From the cell containing the given text, extract its center point as (X, Y) coordinate. 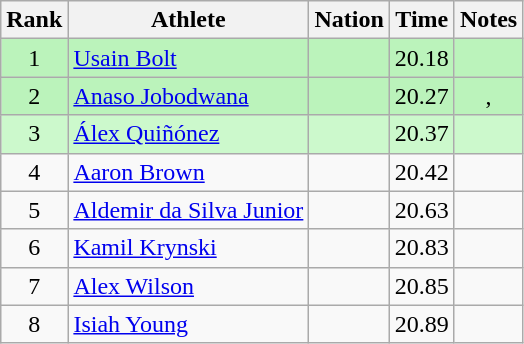
Athlete (188, 20)
Isiah Young (188, 324)
20.85 (422, 286)
1 (34, 58)
Nation (349, 20)
8 (34, 324)
, (488, 96)
20.83 (422, 248)
Alex Wilson (188, 286)
4 (34, 172)
6 (34, 248)
Álex Quiñónez (188, 134)
2 (34, 96)
5 (34, 210)
20.18 (422, 58)
20.37 (422, 134)
Notes (488, 20)
20.42 (422, 172)
Rank (34, 20)
Time (422, 20)
Anaso Jobodwana (188, 96)
Aldemir da Silva Junior (188, 210)
20.27 (422, 96)
Kamil Krynski (188, 248)
Usain Bolt (188, 58)
3 (34, 134)
Aaron Brown (188, 172)
20.89 (422, 324)
20.63 (422, 210)
7 (34, 286)
